Detect which cell encompasses the target text, then output its [x, y] center coordinate. 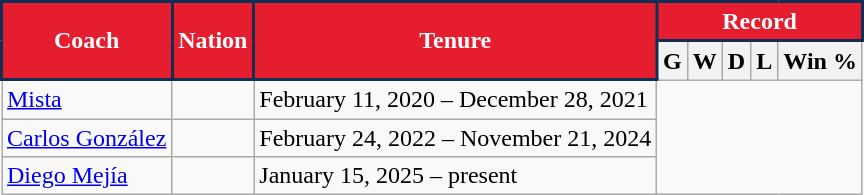
Mista [87, 100]
D [736, 60]
Carlos González [87, 138]
G [672, 60]
L [764, 60]
Win % [820, 60]
Record [760, 22]
Tenure [456, 41]
Coach [87, 41]
Nation [213, 41]
February 24, 2022 – November 21, 2024 [456, 138]
February 11, 2020 – December 28, 2021 [456, 100]
Diego Mejía [87, 176]
W [704, 60]
January 15, 2025 – present [456, 176]
